Scan for the cell matching the given text and deliver its (X, Y) coordinate at center. 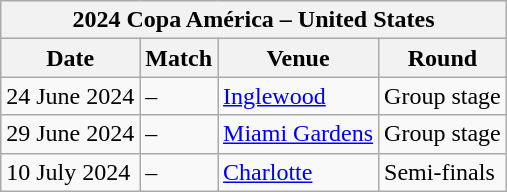
Round (443, 58)
Date (70, 58)
24 June 2024 (70, 96)
Semi-finals (443, 172)
Inglewood (298, 96)
Charlotte (298, 172)
10 July 2024 (70, 172)
Venue (298, 58)
Match (179, 58)
29 June 2024 (70, 134)
Miami Gardens (298, 134)
2024 Copa América – United States (254, 20)
